Capture the cell that displays the provided text and extract its (X, Y) central coordinate. 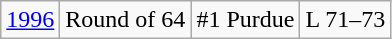
#1 Purdue (246, 20)
Round of 64 (126, 20)
L 71–73 (346, 20)
1996 (30, 20)
